Detect which cell encompasses the target text, then output its (X, Y) center coordinate. 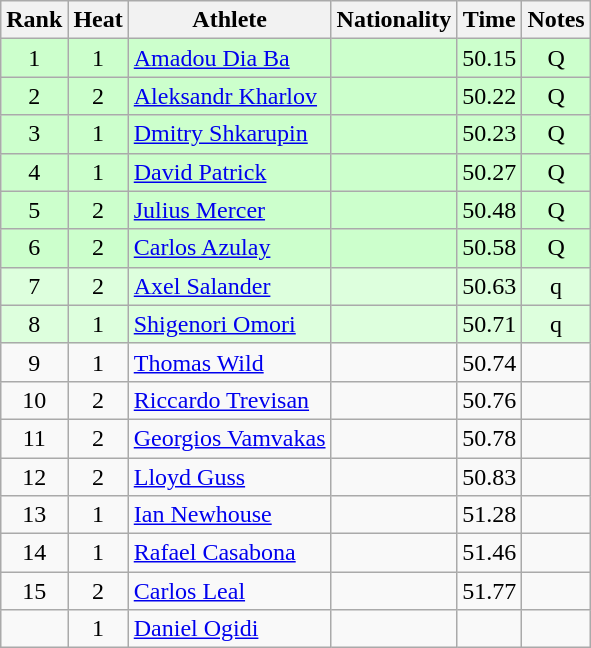
50.15 (490, 58)
Lloyd Guss (230, 477)
Carlos Azulay (230, 248)
10 (34, 400)
Georgios Vamvakas (230, 438)
Athlete (230, 20)
51.77 (490, 591)
50.48 (490, 210)
Rafael Casabona (230, 553)
Julius Mercer (230, 210)
12 (34, 477)
13 (34, 515)
4 (34, 172)
Shigenori Omori (230, 324)
Dmitry Shkarupin (230, 134)
50.23 (490, 134)
7 (34, 286)
Nationality (394, 20)
15 (34, 591)
6 (34, 248)
5 (34, 210)
50.71 (490, 324)
Axel Salander (230, 286)
51.28 (490, 515)
50.22 (490, 96)
9 (34, 362)
50.63 (490, 286)
Riccardo Trevisan (230, 400)
Aleksandr Kharlov (230, 96)
50.58 (490, 248)
50.83 (490, 477)
14 (34, 553)
50.27 (490, 172)
Amadou Dia Ba (230, 58)
Rank (34, 20)
50.74 (490, 362)
8 (34, 324)
Notes (556, 20)
David Patrick (230, 172)
Ian Newhouse (230, 515)
50.78 (490, 438)
Thomas Wild (230, 362)
Daniel Ogidi (230, 629)
Time (490, 20)
11 (34, 438)
51.46 (490, 553)
3 (34, 134)
50.76 (490, 400)
Carlos Leal (230, 591)
Heat (98, 20)
